Detect which cell encompasses the target text, then output its (X, Y) center coordinate. 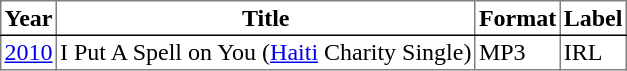
MP3 (518, 52)
Label (593, 18)
2010 (29, 52)
Title (266, 18)
Year (29, 18)
I Put A Spell on You (Haiti Charity Single) (266, 52)
Format (518, 18)
IRL (593, 52)
